Return the (x, y) coordinate for the center point of the cell that contains the specified text.  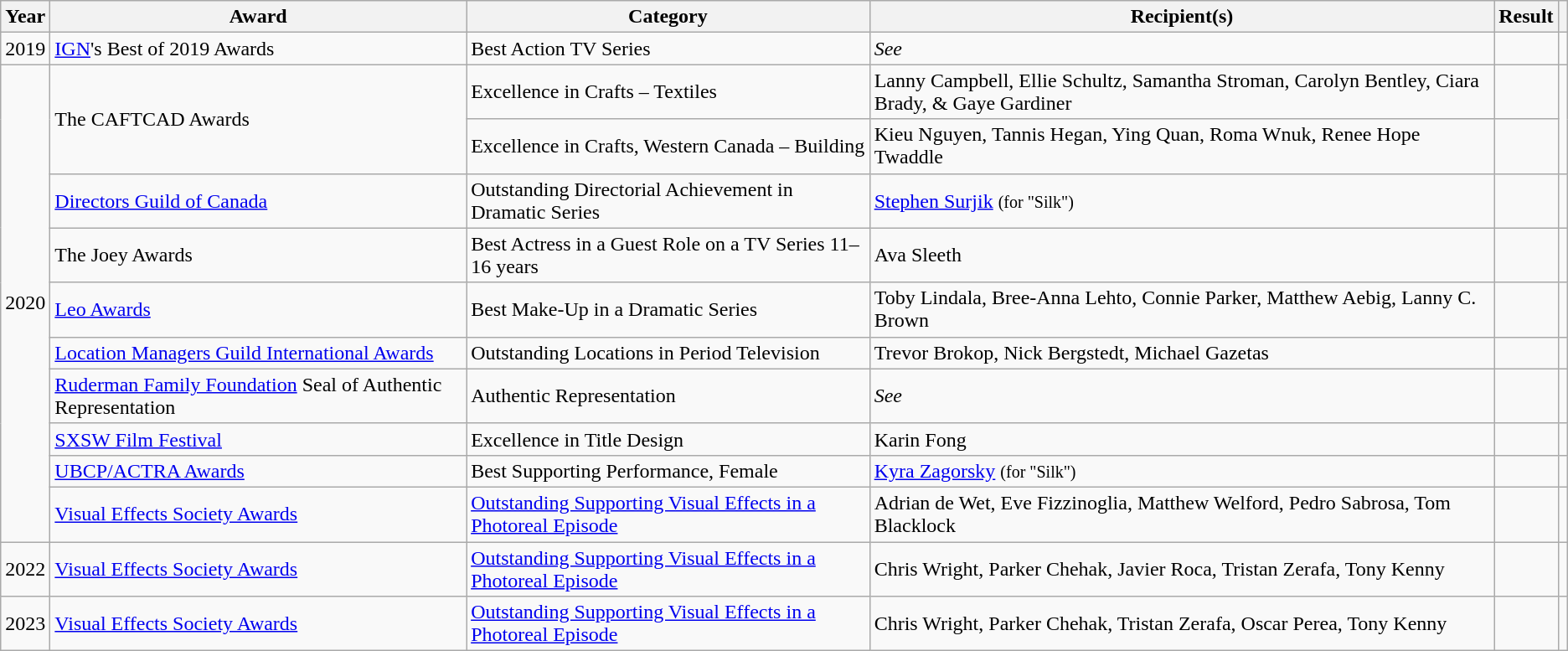
2023 (25, 623)
Stephen Surjik (for "Silk") (1182, 201)
Outstanding Directorial Achievement in Dramatic Series (668, 201)
Best Actress in a Guest Role on a TV Series 11–16 years (668, 255)
Year (25, 17)
Award (258, 17)
SXSW Film Festival (258, 439)
Best Action TV Series (668, 49)
Authentic Representation (668, 395)
Leo Awards (258, 310)
Kieu Nguyen, Tannis Hegan, Ying Quan, Roma Wnuk, Renee Hope Twaddle (1182, 146)
The CAFTCAD Awards (258, 119)
Ava Sleeth (1182, 255)
IGN's Best of 2019 Awards (258, 49)
Recipient(s) (1182, 17)
Excellence in Crafts, Western Canada – Building (668, 146)
Outstanding Locations in Period Television (668, 353)
Ruderman Family Foundation Seal of Authentic Representation (258, 395)
Best Supporting Performance, Female (668, 471)
The Joey Awards (258, 255)
2022 (25, 568)
Category (668, 17)
Excellence in Title Design (668, 439)
Toby Lindala, Bree-Anna Lehto, Connie Parker, Matthew Aebig, Lanny C. Brown (1182, 310)
UBCP/ACTRA Awards (258, 471)
Directors Guild of Canada (258, 201)
Best Make-Up in a Dramatic Series (668, 310)
Chris Wright, Parker Chehak, Tristan Zerafa, Oscar Perea, Tony Kenny (1182, 623)
Trevor Brokop, Nick Bergstedt, Michael Gazetas (1182, 353)
Karin Fong (1182, 439)
Lanny Campbell, Ellie Schultz, Samantha Stroman, Carolyn Bentley, Ciara Brady, & Gaye Gardiner (1182, 92)
Kyra Zagorsky (for "Silk") (1182, 471)
Adrian de Wet, Eve Fizzinoglia, Matthew Welford, Pedro Sabrosa, Tom Blacklock (1182, 514)
Chris Wright, Parker Chehak, Javier Roca, Tristan Zerafa, Tony Kenny (1182, 568)
2020 (25, 303)
Excellence in Crafts – Textiles (668, 92)
Result (1526, 17)
2019 (25, 49)
Location Managers Guild International Awards (258, 353)
